Locate the cell with the specified text and output its [X, Y] center coordinate. 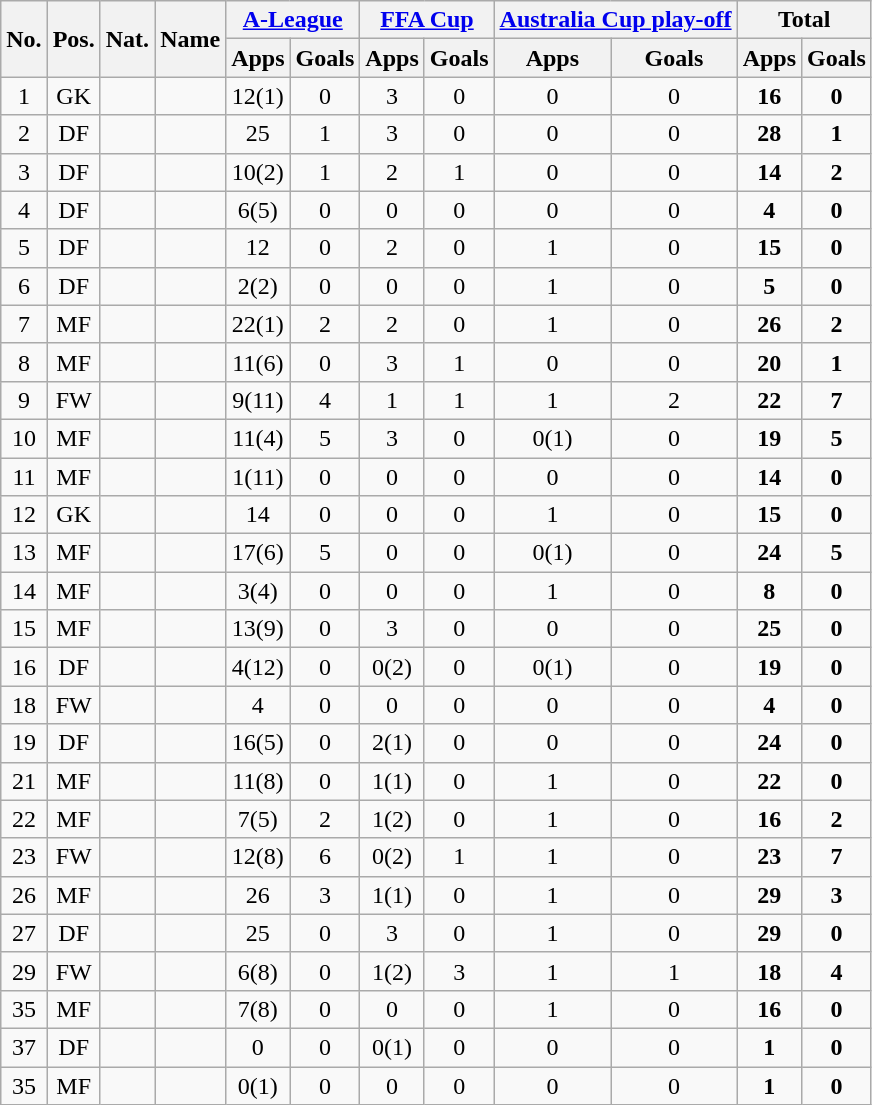
6(5) [258, 210]
21 [24, 781]
12(8) [258, 857]
Australia Cup play-off [616, 20]
37 [24, 1047]
11 [24, 477]
11(6) [258, 362]
13 [24, 553]
Nat. [127, 39]
27 [24, 933]
7(8) [258, 1009]
11(8) [258, 781]
9(11) [258, 400]
9 [24, 400]
Pos. [74, 39]
Total [804, 20]
A-League [293, 20]
3(4) [258, 591]
Name [190, 39]
2(1) [392, 743]
10(2) [258, 172]
FFA Cup [427, 20]
10 [24, 438]
No. [24, 39]
16(5) [258, 743]
20 [769, 362]
2(2) [258, 286]
17(6) [258, 553]
12(1) [258, 96]
1(11) [258, 477]
11(4) [258, 438]
7(5) [258, 819]
13(9) [258, 629]
6(8) [258, 971]
4(12) [258, 667]
28 [769, 134]
22(1) [258, 324]
